Locate the cell with the specified text and output its [X, Y] center coordinate. 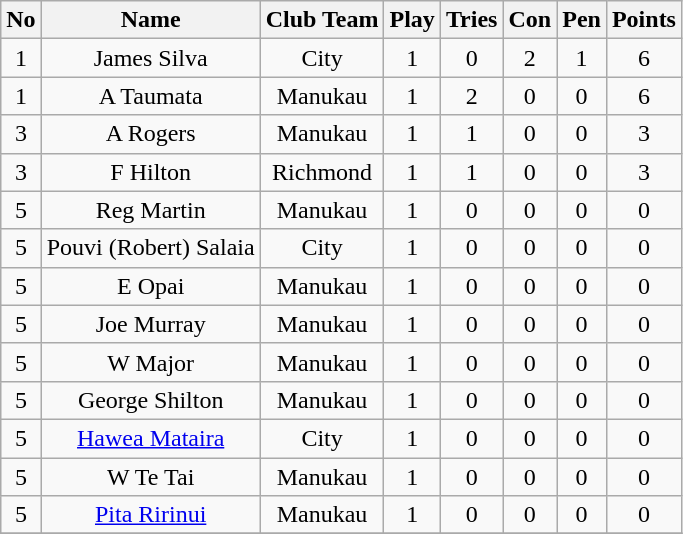
W Major [150, 362]
Points [644, 20]
Con [530, 20]
Pita Ririnui [150, 515]
F Hilton [150, 172]
Tries [472, 20]
W Te Tai [150, 477]
No [21, 20]
Name [150, 20]
Club Team [322, 20]
Pen [582, 20]
A Rogers [150, 134]
Hawea Mataira [150, 438]
George Shilton [150, 400]
Reg Martin [150, 210]
Pouvi (Robert) Salaia [150, 248]
James Silva [150, 58]
E Opai [150, 286]
A Taumata [150, 96]
Richmond [322, 172]
Joe Murray [150, 324]
Play [412, 20]
